Find where the given text appears and provide that cell's center as [x, y] coordinate. 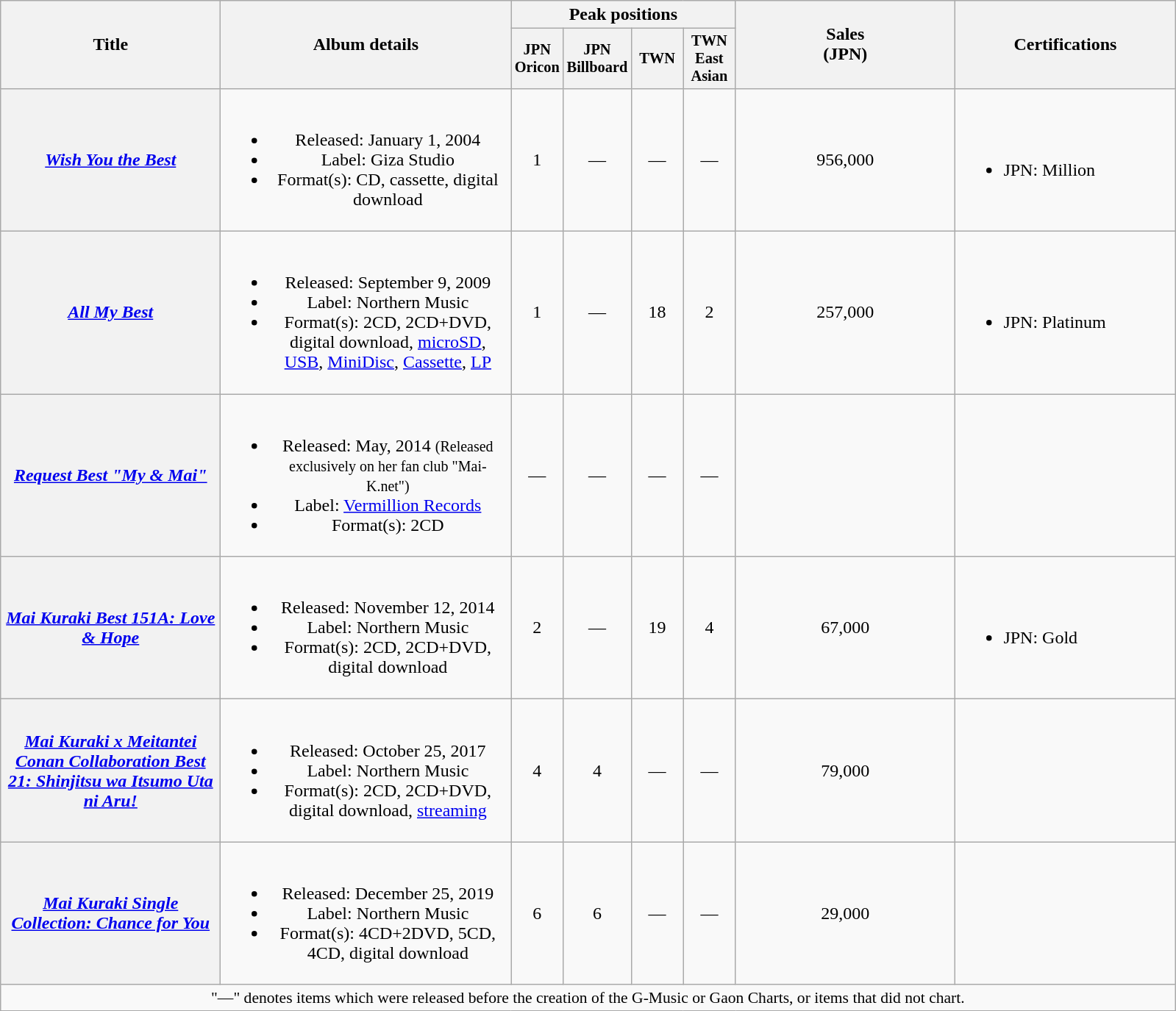
Certifications [1065, 45]
JPN: Gold [1065, 628]
TWN [658, 59]
67,000 [846, 628]
Released: December 25, 2019Label: Northern MusicFormat(s): 4CD+2DVD, 5CD, 4CD, digital download [366, 913]
Released: November 12, 2014Label: Northern MusicFormat(s): 2CD, 2CD+DVD, digital download [366, 628]
JPN: Platinum [1065, 313]
79,000 [846, 771]
Title [110, 45]
Wish You the Best [110, 160]
Mai Kuraki Best 151A: Love & Hope [110, 628]
Released: September 9, 2009Label: Northern MusicFormat(s): 2CD, 2CD+DVD, digital download, microSD, USB, MiniDisc, Cassette, LP [366, 313]
29,000 [846, 913]
"—" denotes items which were released before the creation of the G-Music or Gaon Charts, or items that did not chart. [588, 998]
956,000 [846, 160]
Released: May, 2014 (Released exclusively on her fan club "Mai-K.net")Label: Vermillion RecordsFormat(s): 2CD [366, 475]
Mai Kuraki x Meitantei Conan Collaboration Best 21: Shinjitsu wa Itsumo Uta ni Aru! [110, 771]
TWN East Asian [709, 59]
All My Best [110, 313]
18 [658, 313]
JPN: Million [1065, 160]
JPNBillboard [597, 59]
19 [658, 628]
Mai Kuraki Single Collection: Chance for You [110, 913]
Request Best "My & Mai" [110, 475]
Released: January 1, 2004Label: Giza StudioFormat(s): CD, cassette, digital download [366, 160]
Sales(JPN) [846, 45]
Released: October 25, 2017Label: Northern MusicFormat(s): 2CD, 2CD+DVD, digital download, streaming [366, 771]
257,000 [846, 313]
Peak positions [624, 15]
Album details [366, 45]
JPNOricon [537, 59]
